For the text-containing cell, return its midpoint in (x, y) coordinate format. 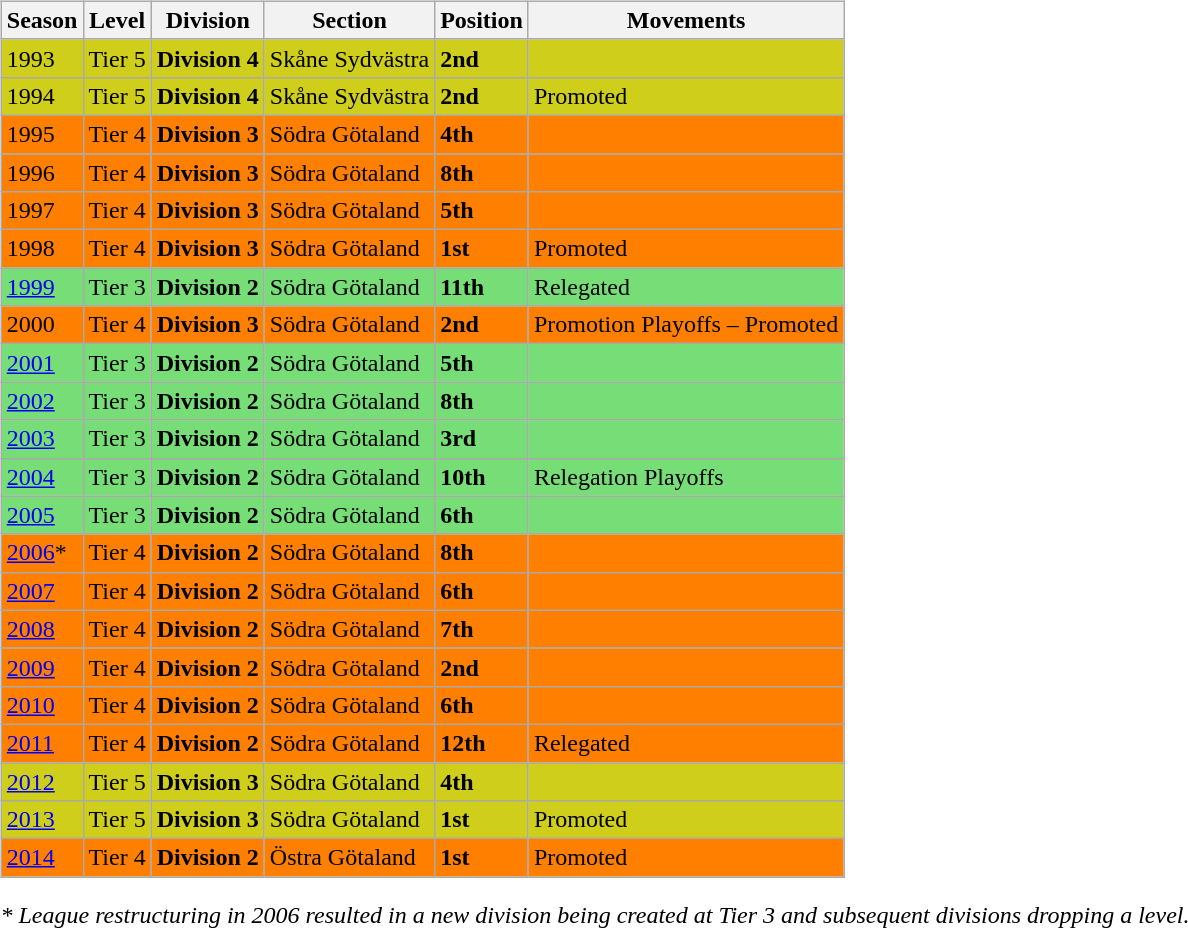
2014 (42, 858)
2002 (42, 401)
Promotion Playoffs – Promoted (686, 325)
2008 (42, 629)
7th (482, 629)
Relegation Playoffs (686, 477)
1993 (42, 58)
1999 (42, 287)
Section (349, 20)
Position (482, 20)
2001 (42, 363)
1997 (42, 211)
2003 (42, 439)
11th (482, 287)
1994 (42, 96)
1998 (42, 249)
2013 (42, 820)
Östra Götaland (349, 858)
3rd (482, 439)
2004 (42, 477)
2012 (42, 781)
1996 (42, 173)
2000 (42, 325)
10th (482, 477)
Division (208, 20)
Season (42, 20)
2006* (42, 553)
Movements (686, 20)
2009 (42, 667)
12th (482, 743)
Level (117, 20)
1995 (42, 134)
2005 (42, 515)
2010 (42, 705)
2011 (42, 743)
2007 (42, 591)
